Determine the [x, y] coordinate at the center of the cell enclosing the given text.  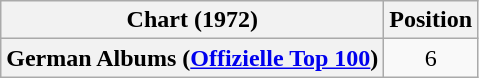
6 [431, 58]
Position [431, 20]
Chart (1972) [192, 20]
German Albums (Offizielle Top 100) [192, 58]
